Provide the (X, Y) coordinate of the cell's center where the given text is located.  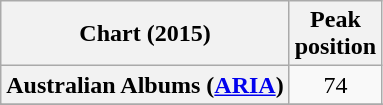
74 (335, 85)
Chart (2015) (145, 34)
Peak position (335, 34)
Australian Albums (ARIA) (145, 85)
